Return the [X, Y] coordinate for the center point of the cell that contains the specified text.  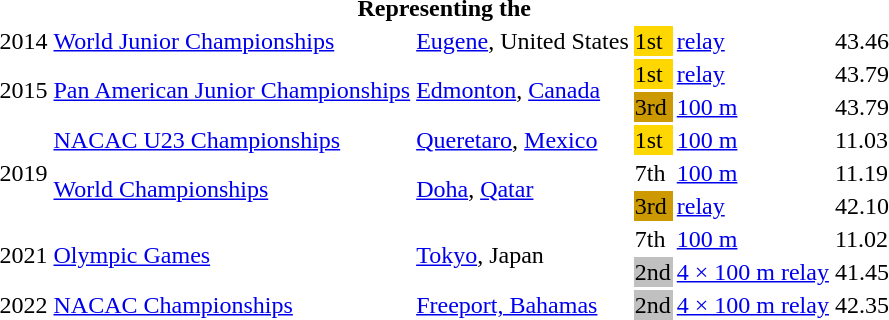
Queretaro, Mexico [523, 140]
NACAC Championships [232, 305]
Pan American Junior Championships [232, 90]
Doha, Qatar [523, 190]
Eugene, United States [523, 41]
Tokyo, Japan [523, 256]
NACAC U23 Championships [232, 140]
World Junior Championships [232, 41]
Edmonton, Canada [523, 90]
Olympic Games [232, 256]
World Championships [232, 190]
Freeport, Bahamas [523, 305]
